Determine the (x, y) coordinate at the center of the cell enclosing the given text.  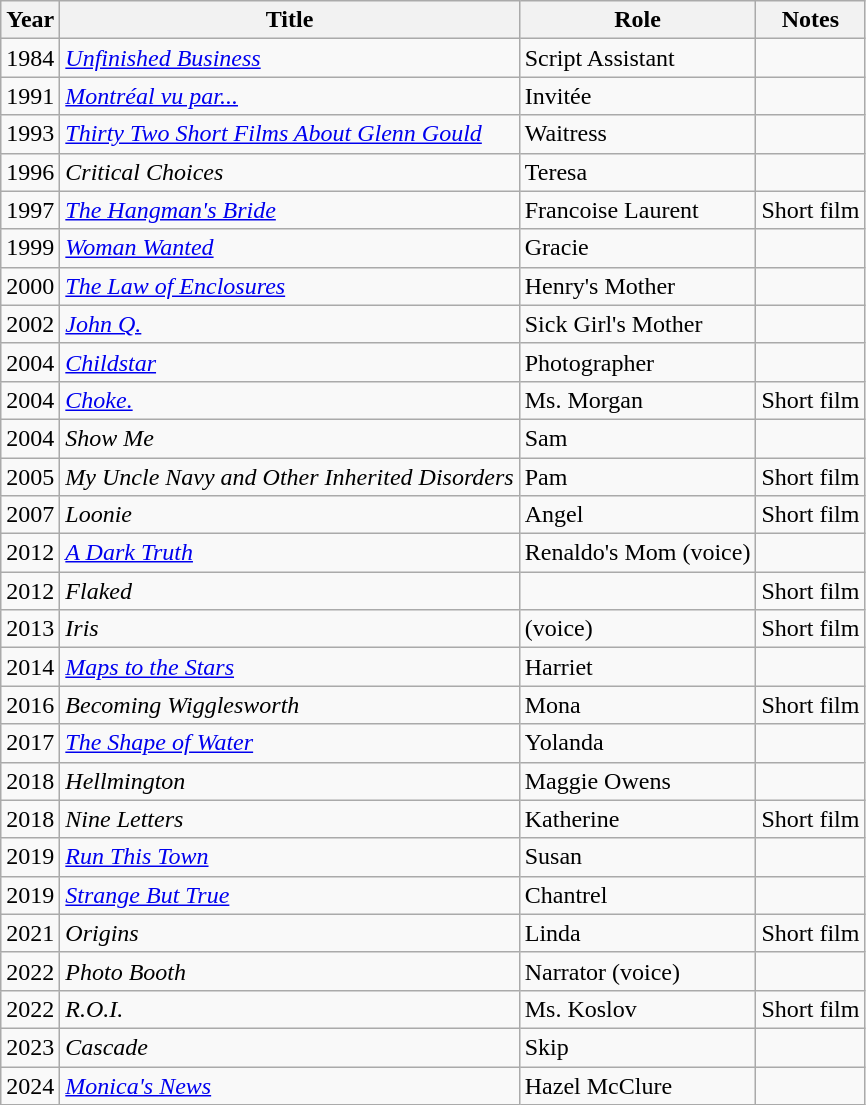
Susan (638, 857)
1996 (30, 172)
Henry's Mother (638, 286)
2014 (30, 667)
Invitée (638, 96)
A Dark Truth (290, 553)
Woman Wanted (290, 248)
Childstar (290, 362)
Script Assistant (638, 58)
Maggie Owens (638, 781)
2017 (30, 743)
Strange But True (290, 895)
Run This Town (290, 857)
2013 (30, 629)
The Law of Enclosures (290, 286)
2016 (30, 705)
Choke. (290, 400)
2002 (30, 324)
Ms. Morgan (638, 400)
Monica's News (290, 1085)
Maps to the Stars (290, 667)
2005 (30, 477)
Critical Choices (290, 172)
Ms. Koslov (638, 1009)
Title (290, 20)
Role (638, 20)
Notes (810, 20)
Gracie (638, 248)
2007 (30, 515)
Katherine (638, 819)
Hellmington (290, 781)
Year (30, 20)
Hazel McClure (638, 1085)
Harriet (638, 667)
Francoise Laurent (638, 210)
1984 (30, 58)
Flaked (290, 591)
Thirty Two Short Films About Glenn Gould (290, 134)
Linda (638, 933)
1999 (30, 248)
Narrator (voice) (638, 971)
1991 (30, 96)
Skip (638, 1047)
Mona (638, 705)
Unfinished Business (290, 58)
Chantrel (638, 895)
Montréal vu par... (290, 96)
The Hangman's Bride (290, 210)
Sick Girl's Mother (638, 324)
Photo Booth (290, 971)
(voice) (638, 629)
2023 (30, 1047)
1997 (30, 210)
Renaldo's Mom (voice) (638, 553)
My Uncle Navy and Other Inherited Disorders (290, 477)
Angel (638, 515)
2000 (30, 286)
Origins (290, 933)
The Shape of Water (290, 743)
2024 (30, 1085)
Pam (638, 477)
Show Me (290, 438)
Nine Letters (290, 819)
John Q. (290, 324)
1993 (30, 134)
Loonie (290, 515)
Photographer (638, 362)
Waitress (638, 134)
Iris (290, 629)
Sam (638, 438)
R.O.I. (290, 1009)
2021 (30, 933)
Cascade (290, 1047)
Becoming Wigglesworth (290, 705)
Yolanda (638, 743)
Teresa (638, 172)
